From the cell containing the given text, extract its center point as (x, y) coordinate. 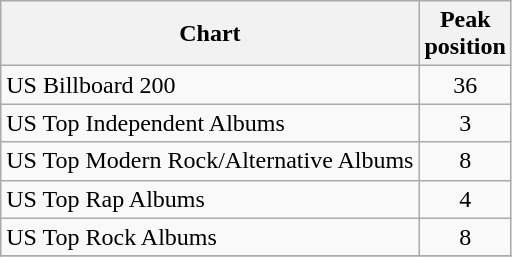
US Top Independent Albums (210, 123)
3 (465, 123)
US Billboard 200 (210, 85)
4 (465, 199)
Chart (210, 34)
US Top Rap Albums (210, 199)
US Top Modern Rock/Alternative Albums (210, 161)
Peakposition (465, 34)
36 (465, 85)
US Top Rock Albums (210, 237)
